Find where the given text appears and provide that cell's center as (X, Y) coordinate. 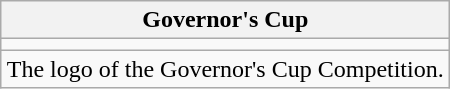
The logo of the Governor's Cup Competition. (225, 69)
Governor's Cup (225, 20)
